Return [x, y] of the center of cell containing provided text 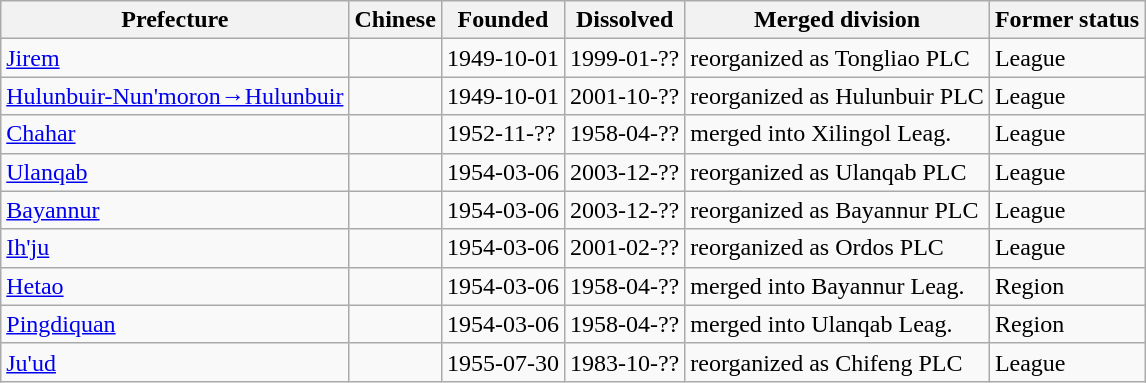
1952-11-?? [502, 134]
Ulanqab [175, 172]
Jirem [175, 58]
Dissolved [624, 20]
2001-02-?? [624, 248]
Chahar [175, 134]
Ju'ud [175, 362]
merged into Ulanqab Leag. [838, 324]
Pingdiquan [175, 324]
reorganized as Ulanqab PLC [838, 172]
1955-07-30 [502, 362]
reorganized as Ordos PLC [838, 248]
1999-01-?? [624, 58]
reorganized as Bayannur PLC [838, 210]
Ih'ju [175, 248]
Merged division [838, 20]
merged into Bayannur Leag. [838, 286]
Chinese [395, 20]
Hetao [175, 286]
reorganized as Tongliao PLC [838, 58]
reorganized as Chifeng PLC [838, 362]
reorganized as Hulunbuir PLC [838, 96]
Founded [502, 20]
Bayannur [175, 210]
2001-10-?? [624, 96]
merged into Xilingol Leag. [838, 134]
Prefecture [175, 20]
Former status [1066, 20]
Hulunbuir-Nun'moron→Hulunbuir [175, 96]
1983-10-?? [624, 362]
